Detect which cell encompasses the target text, then output its (X, Y) center coordinate. 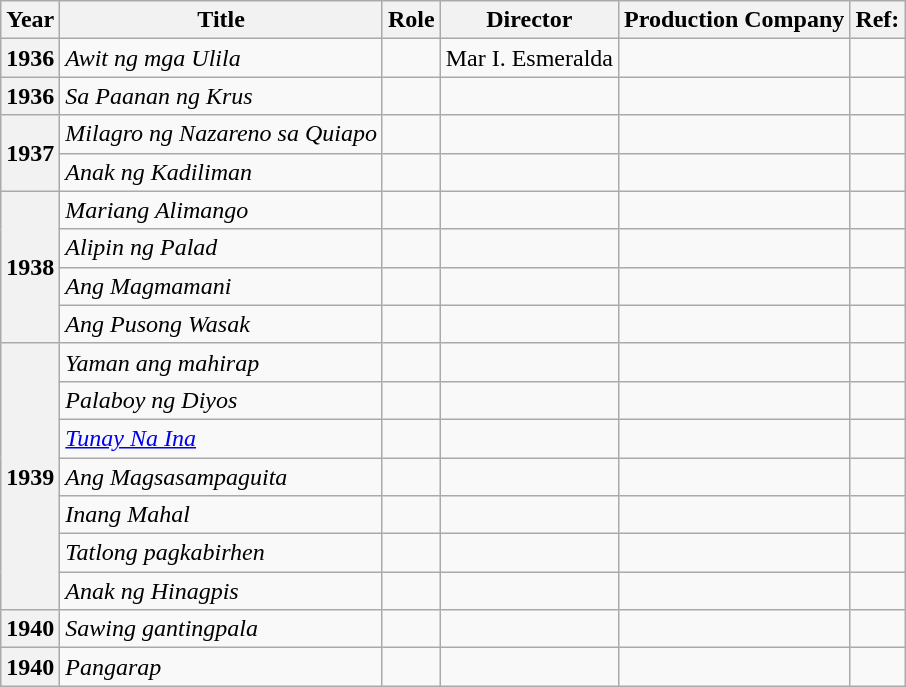
Ref: (878, 20)
Director (529, 20)
Tunay Na Ina (222, 438)
Ang Pusong Wasak (222, 324)
1937 (30, 153)
Ang Magmamani (222, 286)
Ang Magsasampaguita (222, 477)
Alipin ng Palad (222, 248)
Mar I. Esmeralda (529, 58)
Anak ng Hinagpis (222, 591)
Production Company (734, 20)
Role (411, 20)
Sa Paanan ng Krus (222, 96)
Sawing gantingpala (222, 629)
Tatlong pagkabirhen (222, 553)
Palaboy ng Diyos (222, 400)
Year (30, 20)
Yaman ang mahirap (222, 362)
Title (222, 20)
Milagro ng Nazareno sa Quiapo (222, 134)
1939 (30, 476)
Mariang Alimango (222, 210)
Pangarap (222, 667)
Inang Mahal (222, 515)
1938 (30, 267)
Anak ng Kadiliman (222, 172)
Awit ng mga Ulila (222, 58)
